Provide the (X, Y) coordinate of the cell's center where the given text is located.  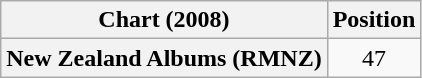
Chart (2008) (164, 20)
Position (374, 20)
47 (374, 58)
New Zealand Albums (RMNZ) (164, 58)
